Detect which cell encompasses the target text, then output its [X, Y] center coordinate. 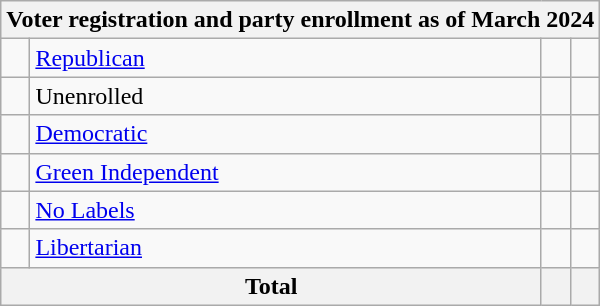
Green Independent [286, 172]
No Labels [286, 210]
Libertarian [286, 248]
Republican [286, 58]
Democratic [286, 134]
Voter registration and party enrollment as of March 2024 [300, 20]
Unenrolled [286, 96]
Total [272, 286]
